Return the [X, Y] coordinate for the center point of the cell that contains the specified text.  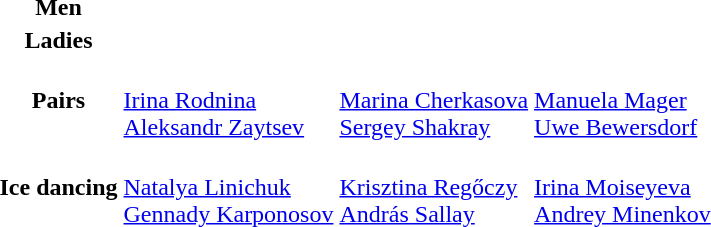
Irina RodninaAleksandr Zaytsev [228, 100]
Marina CherkasovaSergey Shakray [434, 100]
